Pinpoint the cell where the given text exists, returning its [X, Y] midpoint coordinate. 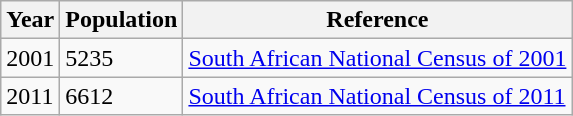
South African National Census of 2011 [378, 96]
Reference [378, 20]
South African National Census of 2001 [378, 58]
6612 [122, 96]
Year [30, 20]
5235 [122, 58]
Population [122, 20]
2001 [30, 58]
2011 [30, 96]
